Identify which cell holds the provided text, then report its [X, Y] central coordinate. 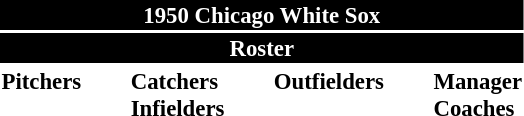
Roster [262, 48]
1950 Chicago White Sox [262, 15]
